For the text-containing cell, return its midpoint in (X, Y) coordinate format. 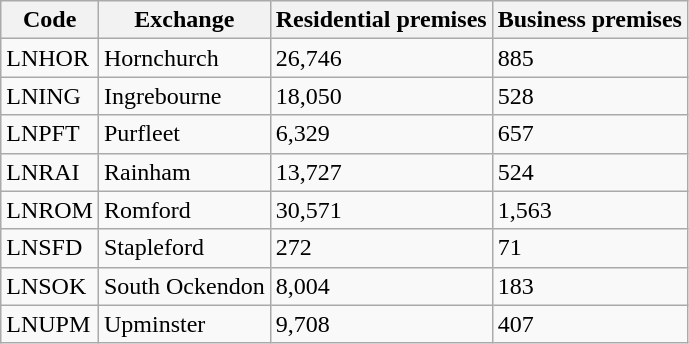
LNSFD (50, 248)
LNRAI (50, 172)
13,727 (381, 172)
Stapleford (184, 248)
272 (381, 248)
Purfleet (184, 134)
6,329 (381, 134)
Romford (184, 210)
8,004 (381, 286)
Ingrebourne (184, 96)
524 (590, 172)
Rainham (184, 172)
Exchange (184, 20)
1,563 (590, 210)
71 (590, 248)
LNSOK (50, 286)
657 (590, 134)
407 (590, 324)
LNING (50, 96)
Code (50, 20)
LNUPM (50, 324)
LNPFT (50, 134)
30,571 (381, 210)
885 (590, 58)
18,050 (381, 96)
South Ockendon (184, 286)
Residential premises (381, 20)
Upminster (184, 324)
26,746 (381, 58)
528 (590, 96)
9,708 (381, 324)
Business premises (590, 20)
LNHOR (50, 58)
LNROM (50, 210)
Hornchurch (184, 58)
183 (590, 286)
